Pinpoint the cell where the given text exists, returning its (x, y) midpoint coordinate. 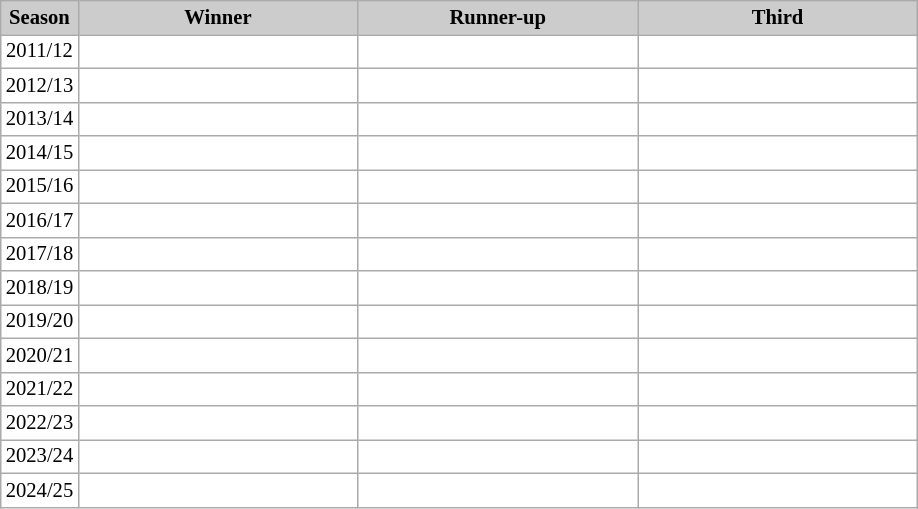
Season (40, 17)
2014/15 (40, 153)
2019/20 (40, 321)
2012/13 (40, 85)
2022/23 (40, 423)
Winner (218, 17)
2018/19 (40, 287)
2011/12 (40, 51)
2015/16 (40, 186)
2016/17 (40, 220)
Third (778, 17)
2017/18 (40, 254)
2023/24 (40, 456)
2024/25 (40, 490)
Runner-up (498, 17)
2013/14 (40, 119)
2020/21 (40, 355)
2021/22 (40, 389)
